Capture the cell that displays the provided text and extract its [x, y] central coordinate. 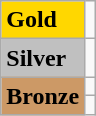
Gold [43, 20]
Bronze [43, 96]
Silver [43, 58]
